Provide the (x, y) coordinate of the cell's center where the given text is located.  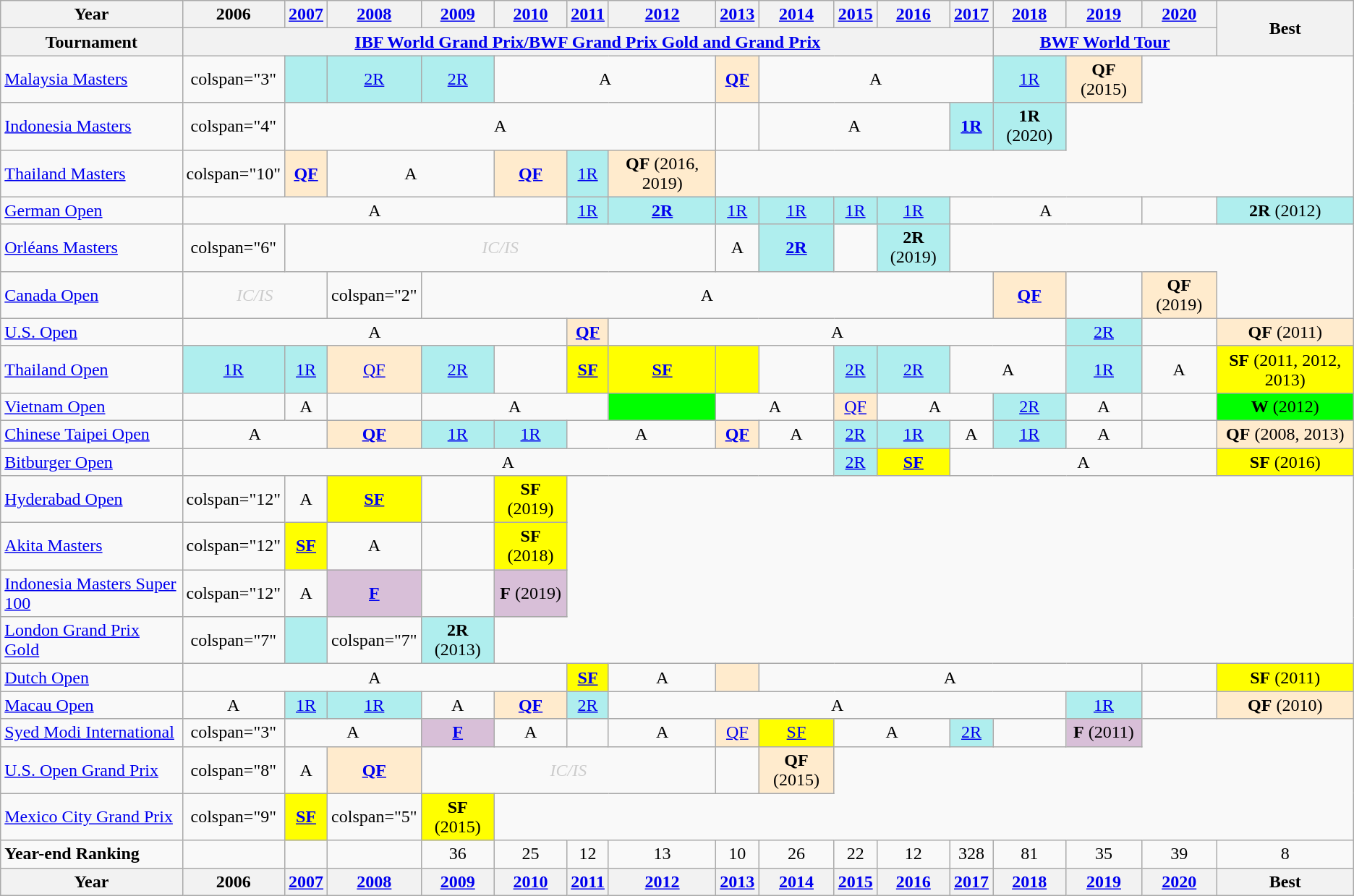
13 (662, 854)
colspan="9" (234, 817)
328 (971, 854)
2R (2012) (1285, 210)
Chinese Taipei Open (91, 434)
SF (2015) (457, 817)
Orléans Masters (91, 247)
SF (2019) (530, 499)
Syed Modi International (91, 733)
U.S. Open Grand Prix (91, 769)
colspan="2" (375, 295)
Canada Open (91, 295)
35 (1104, 854)
London Grand Prix Gold (91, 641)
Thailand Masters (91, 174)
Indonesia Masters Super 100 (91, 593)
2R (2013) (457, 641)
Bitburger Open (91, 462)
Year-end Ranking (91, 854)
colspan="6" (234, 247)
Malaysia Masters (91, 80)
10 (738, 854)
colspan="10" (234, 174)
26 (796, 854)
QF (2011) (1285, 332)
colspan="4" (234, 126)
German Open (91, 210)
Tournament (91, 42)
QF (2008, 2013) (1285, 434)
BWF World Tour (1105, 42)
Thailand Open (91, 369)
36 (457, 854)
SF (2016) (1285, 462)
SF (2011, 2012, 2013) (1285, 369)
F (2019) (530, 593)
Vietnam Open (91, 406)
25 (530, 854)
Akita Masters (91, 547)
SF (2018) (530, 547)
Indonesia Masters (91, 126)
IBF World Grand Prix/BWF Grand Prix Gold and Grand Prix (587, 42)
2R (2019) (913, 247)
22 (855, 854)
colspan="8" (234, 769)
QF (2016, 2019) (662, 174)
W (2012) (1285, 406)
Hyderabad Open (91, 499)
1R (2020) (1030, 126)
SF (2011) (1285, 678)
39 (1179, 854)
Mexico City Grand Prix (91, 817)
Dutch Open (91, 678)
F (2011) (1104, 733)
Macau Open (91, 705)
QF (2010) (1285, 705)
81 (1030, 854)
colspan="5" (375, 817)
8 (1285, 854)
QF (2019) (1179, 295)
U.S. Open (91, 332)
